Return the [X, Y] coordinate for the center point of the cell that contains the specified text.  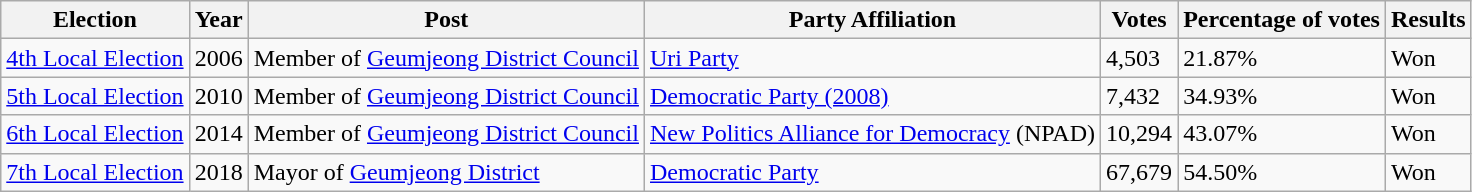
Results [1428, 20]
Post [446, 20]
7,432 [1140, 96]
Percentage of votes [1282, 20]
2018 [218, 172]
4th Local Election [95, 58]
34.93% [1282, 96]
10,294 [1140, 134]
New Politics Alliance for Democracy (NPAD) [872, 134]
Party Affiliation [872, 20]
Democratic Party (2008) [872, 96]
7th Local Election [95, 172]
2014 [218, 134]
2006 [218, 58]
Votes [1140, 20]
67,679 [1140, 172]
21.87% [1282, 58]
Mayor of Geumjeong District [446, 172]
Election [95, 20]
6th Local Election [95, 134]
Democratic Party [872, 172]
Year [218, 20]
Uri Party [872, 58]
54.50% [1282, 172]
4,503 [1140, 58]
2010 [218, 96]
43.07% [1282, 134]
5th Local Election [95, 96]
